Extract the (x, y) coordinate from the center of the cell holding the provided text.  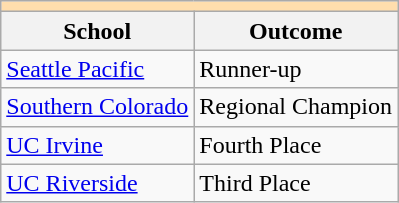
Seattle Pacific (98, 69)
UC Riverside (98, 183)
Third Place (296, 183)
Outcome (296, 31)
School (98, 31)
UC Irvine (98, 145)
Runner-up (296, 69)
Regional Champion (296, 107)
Fourth Place (296, 145)
Southern Colorado (98, 107)
